Return [x, y] of the center of cell containing provided text 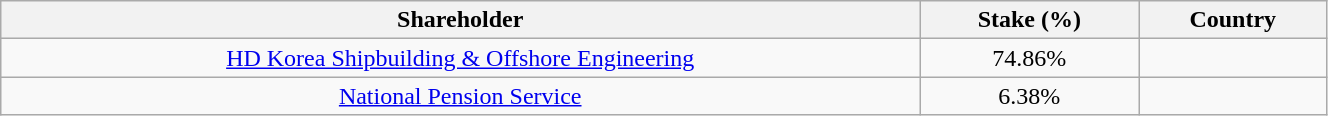
HD Korea Shipbuilding & Offshore Engineering [460, 58]
Country [1232, 20]
Stake (%) [1030, 20]
Shareholder [460, 20]
6.38% [1030, 96]
National Pension Service [460, 96]
74.86% [1030, 58]
